Determine the (X, Y) coordinate at the center of the cell enclosing the given text.  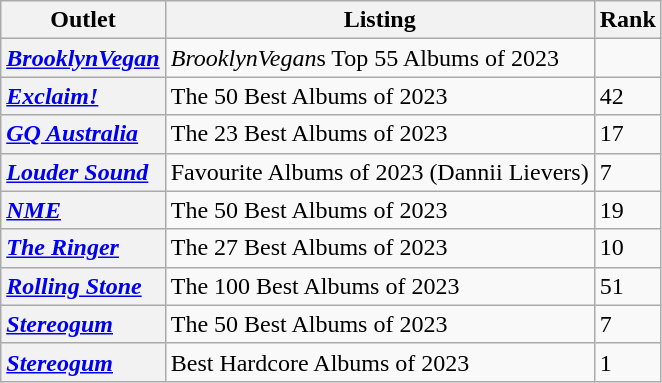
42 (628, 96)
The 27 Best Albums of 2023 (380, 248)
1 (628, 362)
Listing (380, 20)
51 (628, 286)
19 (628, 210)
BrooklynVegans Top 55 Albums of 2023 (380, 58)
10 (628, 248)
Best Hardcore Albums of 2023 (380, 362)
Exclaim! (83, 96)
The 100 Best Albums of 2023 (380, 286)
BrooklynVegan (83, 58)
Outlet (83, 20)
The 23 Best Albums of 2023 (380, 134)
The Ringer (83, 248)
NME (83, 210)
17 (628, 134)
Rolling Stone (83, 286)
GQ Australia (83, 134)
Favourite Albums of 2023 (Dannii Lievers) (380, 172)
Louder Sound (83, 172)
Rank (628, 20)
